Return the [X, Y] coordinate for the center point of the cell that contains the specified text.  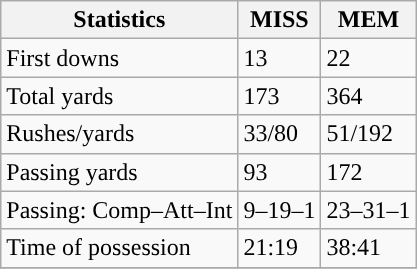
Passing yards [120, 172]
364 [368, 96]
13 [280, 58]
MEM [368, 20]
51/192 [368, 134]
Time of possession [120, 248]
33/80 [280, 134]
38:41 [368, 248]
21:19 [280, 248]
22 [368, 58]
9–19–1 [280, 210]
First downs [120, 58]
Total yards [120, 96]
23–31–1 [368, 210]
Passing: Comp–Att–Int [120, 210]
93 [280, 172]
MISS [280, 20]
172 [368, 172]
Rushes/yards [120, 134]
173 [280, 96]
Statistics [120, 20]
